Capture the cell that displays the provided text and extract its [x, y] central coordinate. 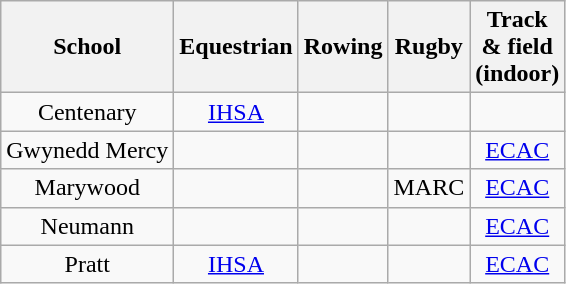
Track& field(indoor) [518, 47]
Pratt [88, 264]
Marywood [88, 188]
Rugby [429, 47]
Rowing [343, 47]
Centenary [88, 112]
Neumann [88, 226]
Equestrian [236, 47]
Gwynedd Mercy [88, 150]
MARC [429, 188]
School [88, 47]
